Identify which cell holds the provided text, then report its [x, y] central coordinate. 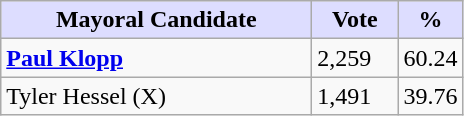
Tyler Hessel (X) [156, 96]
60.24 [430, 58]
1,491 [355, 96]
39.76 [430, 96]
% [430, 20]
Mayoral Candidate [156, 20]
Paul Klopp [156, 58]
2,259 [355, 58]
Vote [355, 20]
